Identify which cell holds the provided text, then report its [x, y] central coordinate. 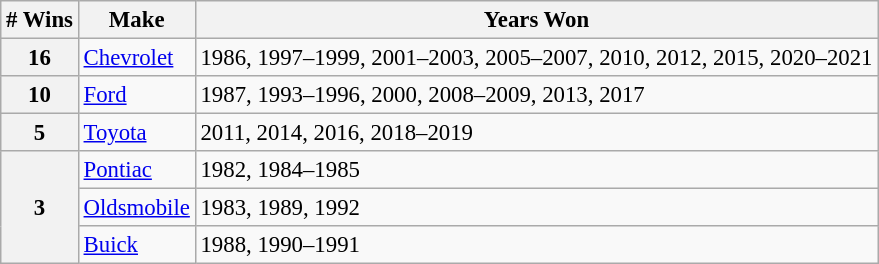
Ford [136, 95]
Make [136, 20]
Oldsmobile [136, 208]
1986, 1997–1999, 2001–2003, 2005–2007, 2010, 2012, 2015, 2020–2021 [536, 58]
Chevrolet [136, 58]
2011, 2014, 2016, 2018–2019 [536, 133]
Toyota [136, 133]
1987, 1993–1996, 2000, 2008–2009, 2013, 2017 [536, 95]
1982, 1984–1985 [536, 170]
1988, 1990–1991 [536, 245]
# Wins [40, 20]
5 [40, 133]
16 [40, 58]
3 [40, 208]
Pontiac [136, 170]
Buick [136, 245]
Years Won [536, 20]
10 [40, 95]
1983, 1989, 1992 [536, 208]
